Output the [X, Y] coordinate of the center of the cell containing the given text.  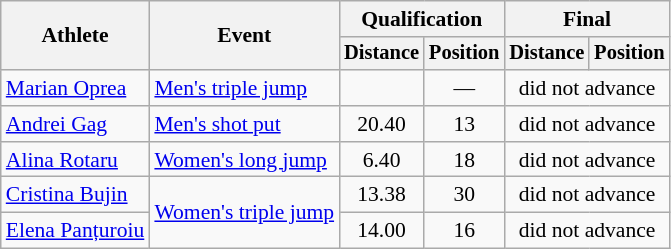
Event [244, 36]
Andrei Gag [76, 124]
Cristina Bujin [76, 195]
Men's shot put [244, 124]
— [464, 88]
Final [586, 19]
30 [464, 195]
20.40 [382, 124]
Women's triple jump [244, 212]
Qualification [422, 19]
Men's triple jump [244, 88]
16 [464, 231]
18 [464, 160]
14.00 [382, 231]
Women's long jump [244, 160]
Elena Panțuroiu [76, 231]
Marian Oprea [76, 88]
Athlete [76, 36]
Alina Rotaru [76, 160]
13.38 [382, 195]
6.40 [382, 160]
13 [464, 124]
